Locate the cell with the specified text and output its (x, y) center coordinate. 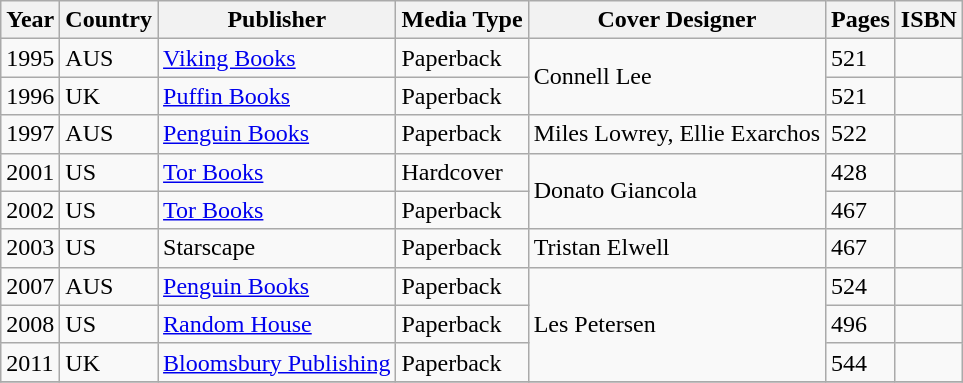
544 (861, 362)
Publisher (277, 20)
Tristan Elwell (676, 248)
Hardcover (462, 172)
Connell Lee (676, 77)
Les Petersen (676, 324)
524 (861, 286)
Donato Giancola (676, 191)
2001 (30, 172)
Viking Books (277, 58)
2008 (30, 324)
Media Type (462, 20)
Year (30, 20)
Miles Lowrey, Ellie Exarchos (676, 134)
2011 (30, 362)
522 (861, 134)
1997 (30, 134)
428 (861, 172)
2003 (30, 248)
ISBN (928, 20)
Puffin Books (277, 96)
2007 (30, 286)
Starscape (277, 248)
Random House (277, 324)
2002 (30, 210)
Country (109, 20)
496 (861, 324)
Bloomsbury Publishing (277, 362)
Cover Designer (676, 20)
1996 (30, 96)
Pages (861, 20)
1995 (30, 58)
